Search for the cell housing the specified text and yield its [x, y] center coordinate. 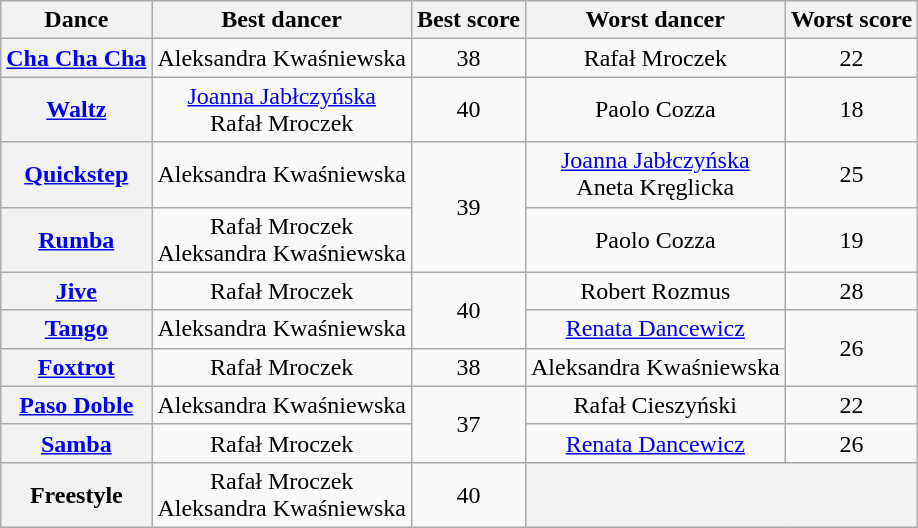
Joanna JabłczyńskaRafał Mroczek [282, 110]
Tango [76, 329]
39 [469, 207]
Quickstep [76, 174]
Cha Cha Cha [76, 58]
37 [469, 424]
Freestyle [76, 494]
Foxtrot [76, 367]
Rafał Cieszyński [655, 405]
Robert Rozmus [655, 291]
19 [852, 240]
Jive [76, 291]
28 [852, 291]
Worst dancer [655, 20]
Waltz [76, 110]
Best dancer [282, 20]
Samba [76, 443]
Rumba [76, 240]
18 [852, 110]
Paso Doble [76, 405]
Best score [469, 20]
25 [852, 174]
Worst score [852, 20]
Joanna JabłczyńskaAneta Kręglicka [655, 174]
Dance [76, 20]
